Return [X, Y] of the center of cell containing provided text 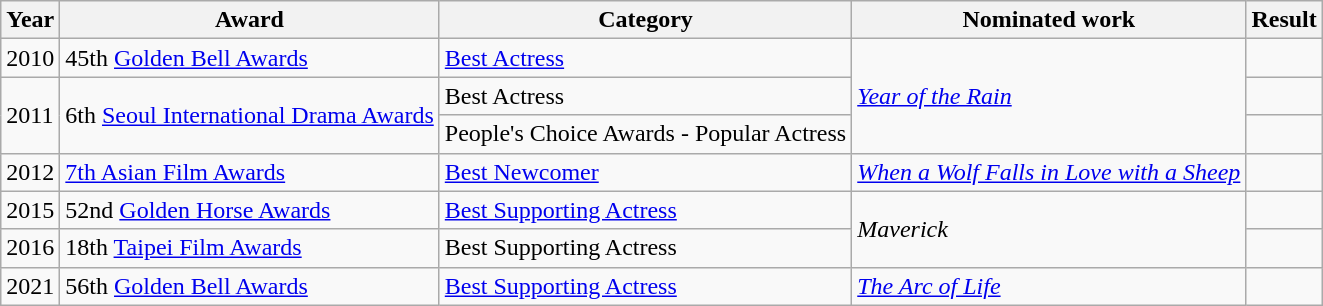
People's Choice Awards - Popular Actress [645, 134]
Category [645, 20]
2016 [30, 248]
Result [1284, 20]
Year [30, 20]
When a Wolf Falls in Love with a Sheep [1049, 172]
Nominated work [1049, 20]
Best Newcomer [645, 172]
56th Golden Bell Awards [250, 286]
2021 [30, 286]
Maverick [1049, 229]
2015 [30, 210]
Award [250, 20]
52nd Golden Horse Awards [250, 210]
2010 [30, 58]
18th Taipei Film Awards [250, 248]
6th Seoul International Drama Awards [250, 115]
The Arc of Life [1049, 286]
2011 [30, 115]
2012 [30, 172]
Year of the Rain [1049, 96]
45th Golden Bell Awards [250, 58]
7th Asian Film Awards [250, 172]
